Scan for the cell matching the given text and deliver its [x, y] coordinate at center. 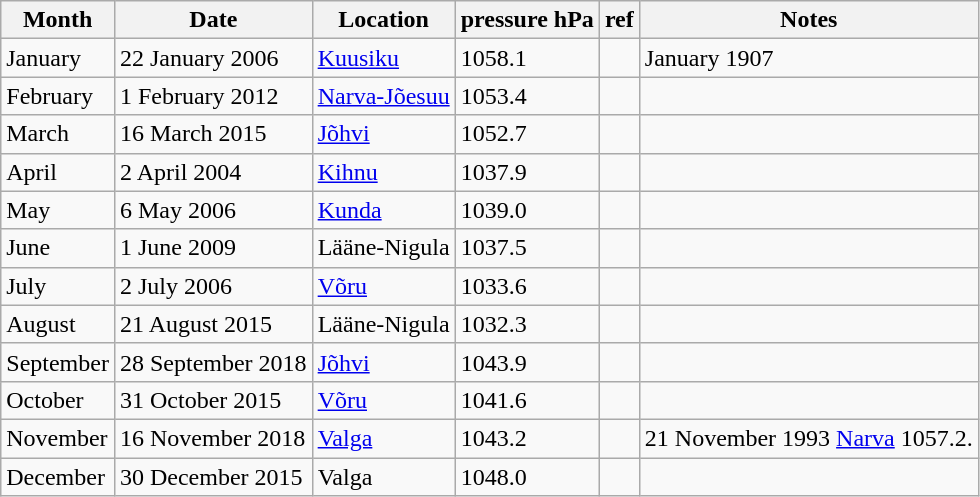
21 November 1993 Narva 1057.2. [808, 438]
March [58, 134]
1043.2 [527, 438]
December [58, 477]
Kuusiku [384, 58]
Notes [808, 20]
16 March 2015 [213, 134]
October [58, 400]
2 April 2004 [213, 172]
ref [619, 20]
1039.0 [527, 210]
1 June 2009 [213, 248]
16 November 2018 [213, 438]
November [58, 438]
June [58, 248]
1033.6 [527, 286]
1048.0 [527, 477]
January 1907 [808, 58]
6 May 2006 [213, 210]
22 January 2006 [213, 58]
Kihnu [384, 172]
1058.1 [527, 58]
April [58, 172]
February [58, 96]
31 October 2015 [213, 400]
January [58, 58]
pressure hPa [527, 20]
Kunda [384, 210]
2 July 2006 [213, 286]
1037.9 [527, 172]
30 December 2015 [213, 477]
Month [58, 20]
1053.4 [527, 96]
1037.5 [527, 248]
1 February 2012 [213, 96]
1052.7 [527, 134]
September [58, 362]
Narva-Jõesuu [384, 96]
August [58, 324]
Location [384, 20]
1043.9 [527, 362]
28 September 2018 [213, 362]
1041.6 [527, 400]
1032.3 [527, 324]
Date [213, 20]
July [58, 286]
21 August 2015 [213, 324]
May [58, 210]
